Capture the cell that displays the provided text and extract its (x, y) central coordinate. 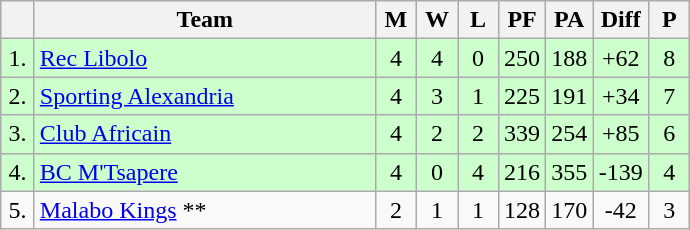
128 (522, 210)
4. (18, 172)
+62 (621, 58)
L (478, 20)
170 (570, 210)
BC M'Tsapere (204, 172)
188 (570, 58)
Team (204, 20)
+85 (621, 134)
355 (570, 172)
225 (522, 96)
-42 (621, 210)
3. (18, 134)
339 (522, 134)
PF (522, 20)
2. (18, 96)
Diff (621, 20)
254 (570, 134)
-139 (621, 172)
8 (670, 58)
Rec Libolo (204, 58)
+34 (621, 96)
Sporting Alexandria (204, 96)
191 (570, 96)
1. (18, 58)
7 (670, 96)
5. (18, 210)
M (396, 20)
P (670, 20)
Club Africain (204, 134)
Malabo Kings ** (204, 210)
6 (670, 134)
PA (570, 20)
216 (522, 172)
250 (522, 58)
W (436, 20)
